Pinpoint the cell where the given text exists, returning its (x, y) midpoint coordinate. 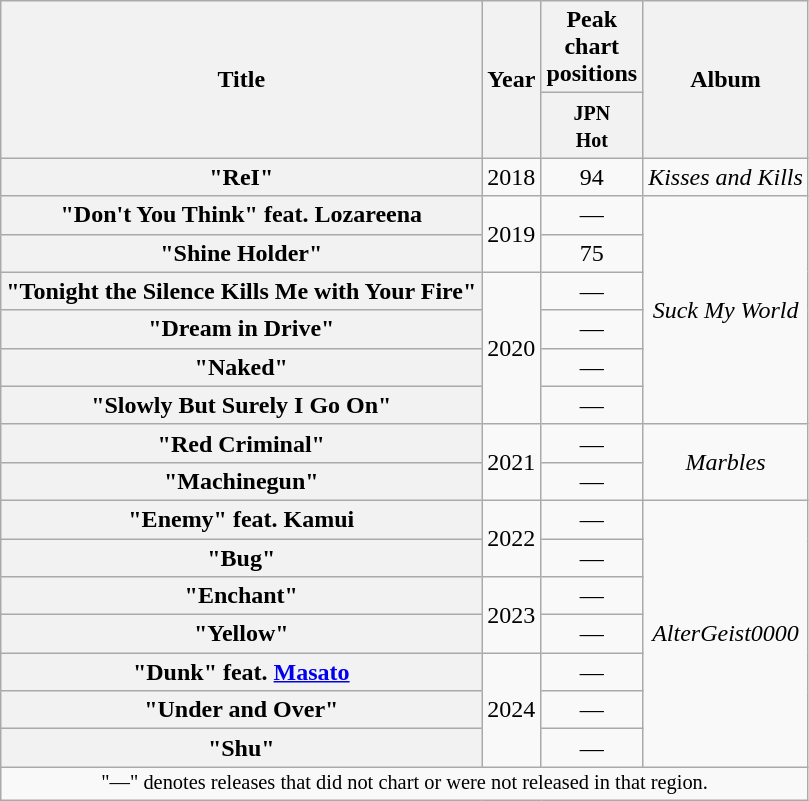
Album (726, 80)
AlterGeist0000 (726, 633)
2019 (512, 234)
JPNHot (592, 126)
"ReI" (242, 177)
Suck My World (726, 310)
"Don't You Think" feat. Lozareena (242, 215)
"Machinegun" (242, 481)
"Enchant" (242, 596)
"Dream in Drive" (242, 329)
Marbles (726, 462)
2018 (512, 177)
"Red Criminal" (242, 443)
Kisses and Kills (726, 177)
94 (592, 177)
Title (242, 80)
2020 (512, 348)
2021 (512, 462)
Year (512, 80)
2024 (512, 710)
"Slowly But Surely I Go On" (242, 405)
"—" denotes releases that did not chart or were not released in that region. (405, 784)
"Dunk" feat. Masato (242, 672)
"Shu" (242, 748)
Peak chart positions (592, 47)
"Bug" (242, 557)
"Under and Over" (242, 710)
"Tonight the Silence Kills Me with Your Fire" (242, 291)
"Shine Holder" (242, 253)
2023 (512, 615)
2022 (512, 538)
"Yellow" (242, 634)
"Naked" (242, 367)
"Enemy" feat. Kamui (242, 519)
75 (592, 253)
